Extract the (X, Y) coordinate from the center of the cell holding the provided text.  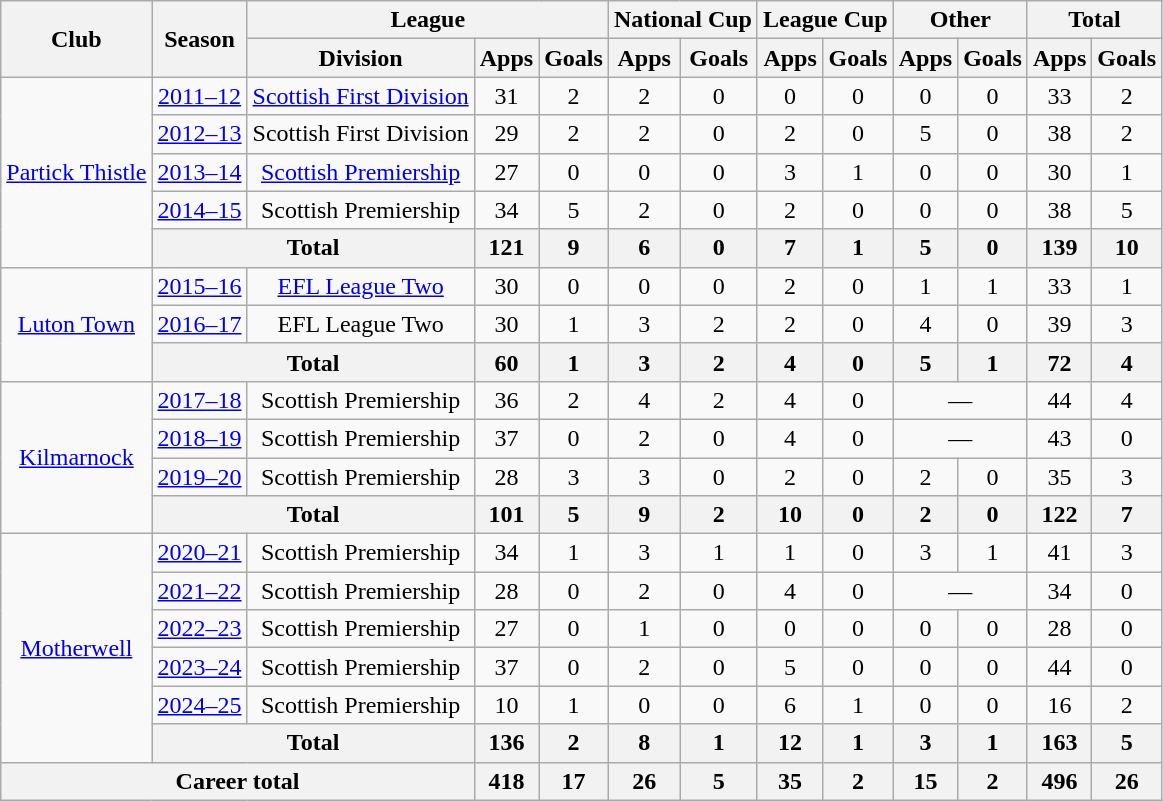
Other (960, 20)
League Cup (825, 20)
2020–21 (200, 553)
Club (76, 39)
2012–13 (200, 134)
31 (506, 96)
15 (925, 781)
136 (506, 743)
12 (790, 743)
National Cup (682, 20)
Career total (238, 781)
Motherwell (76, 648)
2014–15 (200, 210)
72 (1059, 362)
139 (1059, 248)
41 (1059, 553)
Division (360, 58)
8 (644, 743)
Luton Town (76, 324)
16 (1059, 705)
121 (506, 248)
2015–16 (200, 286)
2019–20 (200, 477)
163 (1059, 743)
36 (506, 400)
60 (506, 362)
2013–14 (200, 172)
2017–18 (200, 400)
17 (574, 781)
39 (1059, 324)
496 (1059, 781)
Season (200, 39)
2011–12 (200, 96)
2024–25 (200, 705)
122 (1059, 515)
2021–22 (200, 591)
29 (506, 134)
2018–19 (200, 438)
2023–24 (200, 667)
43 (1059, 438)
Kilmarnock (76, 457)
418 (506, 781)
2022–23 (200, 629)
2016–17 (200, 324)
101 (506, 515)
Partick Thistle (76, 172)
League (428, 20)
